Search for the cell housing the specified text and yield its (x, y) center coordinate. 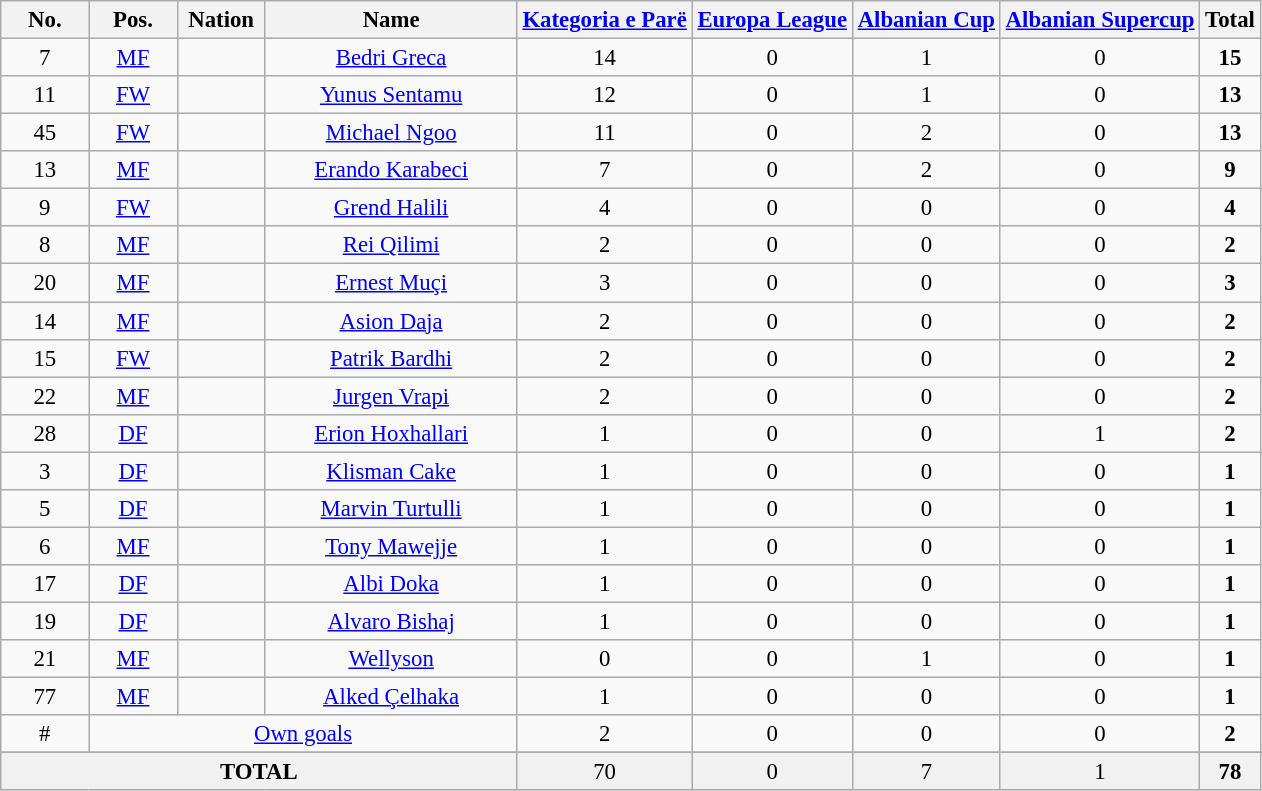
Erando Karabeci (391, 170)
No. (45, 20)
19 (45, 621)
Asion Daja (391, 321)
Rei Qilimi (391, 245)
5 (45, 509)
Albanian Cup (926, 20)
78 (1230, 772)
45 (45, 133)
Yunus Sentamu (391, 95)
Michael Ngoo (391, 133)
Grend Halili (391, 208)
Albi Doka (391, 584)
70 (604, 772)
Nation (221, 20)
Bedri Greca (391, 58)
Patrik Bardhi (391, 358)
Pos. (133, 20)
TOTAL (259, 772)
28 (45, 433)
Jurgen Vrapi (391, 396)
12 (604, 95)
Marvin Turtulli (391, 509)
Kategoria e Parë (604, 20)
Alked Çelhaka (391, 697)
20 (45, 283)
Name (391, 20)
Erion Hoxhallari (391, 433)
Total (1230, 20)
Alvaro Bishaj (391, 621)
6 (45, 546)
Own goals (303, 734)
77 (45, 697)
Tony Mawejje (391, 546)
Albanian Supercup (1100, 20)
Europa League (772, 20)
17 (45, 584)
21 (45, 659)
22 (45, 396)
Ernest Muçi (391, 283)
Wellyson (391, 659)
Klisman Cake (391, 471)
# (45, 734)
8 (45, 245)
